For the text-containing cell, return its midpoint in (x, y) coordinate format. 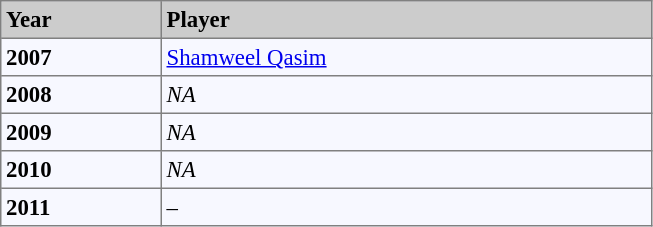
2009 (81, 132)
2008 (81, 95)
Shamweel Qasim (406, 57)
2011 (81, 207)
– (406, 207)
Year (81, 20)
2010 (81, 170)
Player (406, 20)
2007 (81, 57)
